Provide the [X, Y] coordinate of the cell's center where the given text is located.  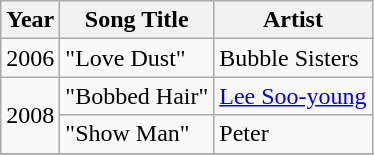
Year [30, 20]
Bubble Sisters [293, 58]
2008 [30, 115]
Lee Soo-young [293, 96]
"Show Man" [137, 134]
Peter [293, 134]
"Bobbed Hair" [137, 96]
Song Title [137, 20]
Artist [293, 20]
"Love Dust" [137, 58]
2006 [30, 58]
